Search for the cell housing the specified text and yield its (X, Y) center coordinate. 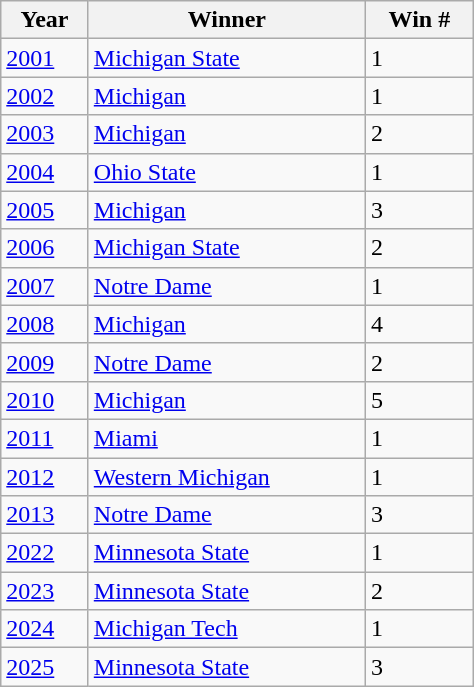
2010 (45, 400)
2002 (45, 96)
2007 (45, 286)
Michigan Tech (226, 629)
2023 (45, 591)
2024 (45, 629)
2004 (45, 172)
Miami (226, 438)
2011 (45, 438)
2003 (45, 134)
Western Michigan (226, 477)
2001 (45, 58)
2008 (45, 324)
Year (45, 20)
2009 (45, 362)
2006 (45, 248)
2005 (45, 210)
2025 (45, 667)
5 (420, 400)
4 (420, 324)
Win # (420, 20)
Winner (226, 20)
Ohio State (226, 172)
2012 (45, 477)
2013 (45, 515)
2022 (45, 553)
